Find where the given text appears and provide that cell's center as [X, Y] coordinate. 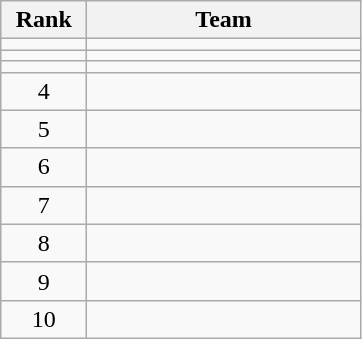
10 [44, 319]
Rank [44, 20]
5 [44, 129]
Team [224, 20]
6 [44, 167]
4 [44, 91]
7 [44, 205]
8 [44, 243]
9 [44, 281]
